Find where the given text appears and provide that cell's center as (X, Y) coordinate. 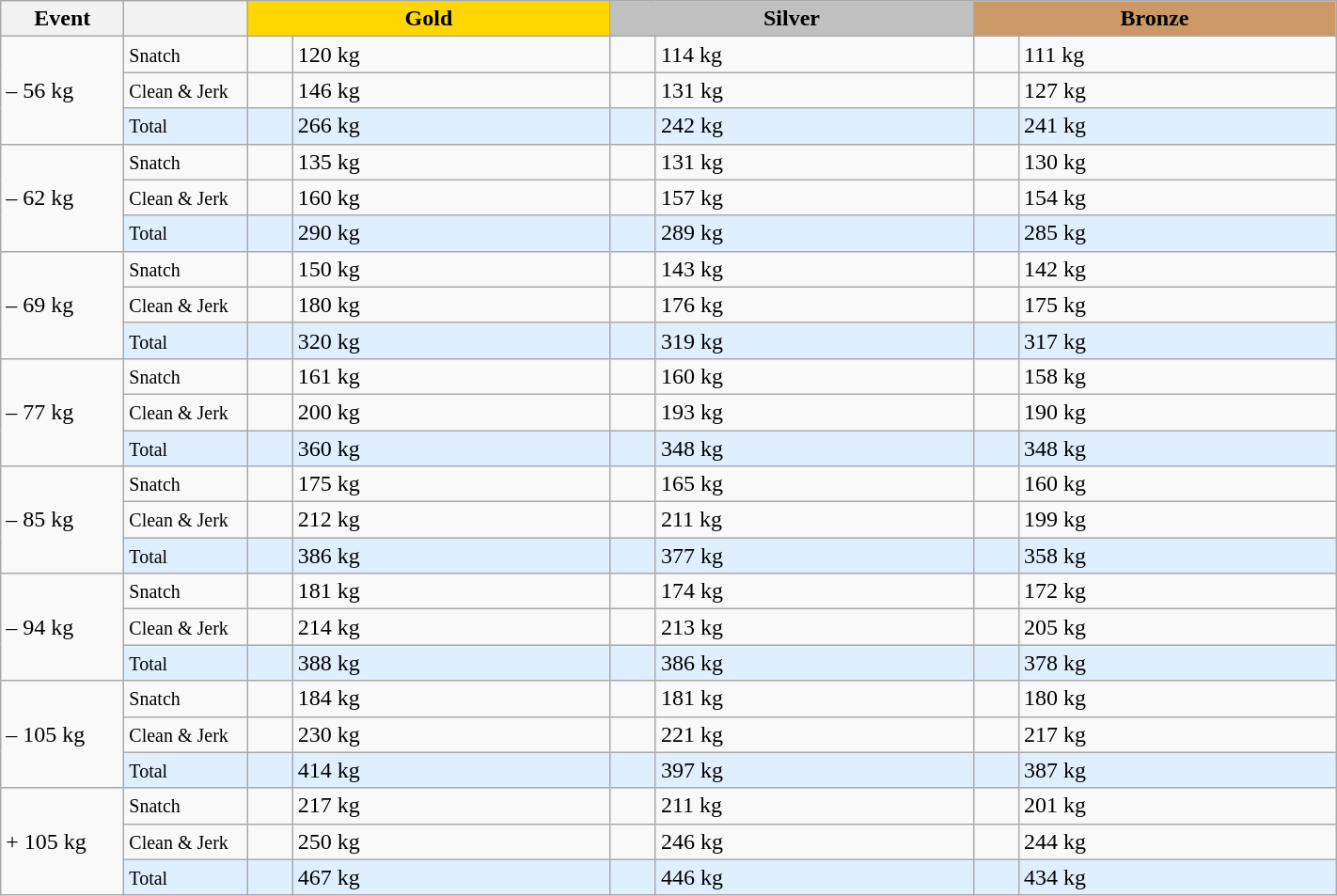
414 kg (451, 770)
154 kg (1177, 197)
142 kg (1177, 269)
221 kg (814, 734)
146 kg (451, 90)
250 kg (451, 841)
205 kg (1177, 627)
212 kg (451, 520)
158 kg (1177, 376)
244 kg (1177, 841)
– 69 kg (62, 305)
– 77 kg (62, 412)
230 kg (451, 734)
434 kg (1177, 877)
165 kg (814, 484)
172 kg (1177, 591)
242 kg (814, 126)
360 kg (451, 448)
176 kg (814, 305)
Bronze (1155, 19)
190 kg (1177, 412)
– 56 kg (62, 90)
184 kg (451, 699)
266 kg (451, 126)
– 105 kg (62, 734)
358 kg (1177, 556)
317 kg (1177, 340)
– 85 kg (62, 520)
193 kg (814, 412)
Gold (429, 19)
241 kg (1177, 126)
319 kg (814, 340)
199 kg (1177, 520)
377 kg (814, 556)
290 kg (451, 233)
387 kg (1177, 770)
Event (62, 19)
111 kg (1177, 55)
200 kg (451, 412)
– 62 kg (62, 197)
201 kg (1177, 806)
135 kg (451, 162)
150 kg (451, 269)
130 kg (1177, 162)
161 kg (451, 376)
446 kg (814, 877)
246 kg (814, 841)
+ 105 kg (62, 841)
157 kg (814, 197)
467 kg (451, 877)
388 kg (451, 663)
127 kg (1177, 90)
289 kg (814, 233)
397 kg (814, 770)
– 94 kg (62, 627)
214 kg (451, 627)
378 kg (1177, 663)
174 kg (814, 591)
285 kg (1177, 233)
320 kg (451, 340)
143 kg (814, 269)
120 kg (451, 55)
Silver (792, 19)
213 kg (814, 627)
114 kg (814, 55)
